For the text-containing cell, return its midpoint in (X, Y) coordinate format. 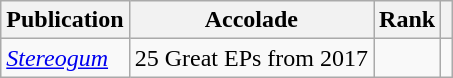
Stereogum (65, 58)
Rank (408, 20)
Accolade (251, 20)
25 Great EPs from 2017 (251, 58)
Publication (65, 20)
